Find where the given text appears and provide that cell's center as (X, Y) coordinate. 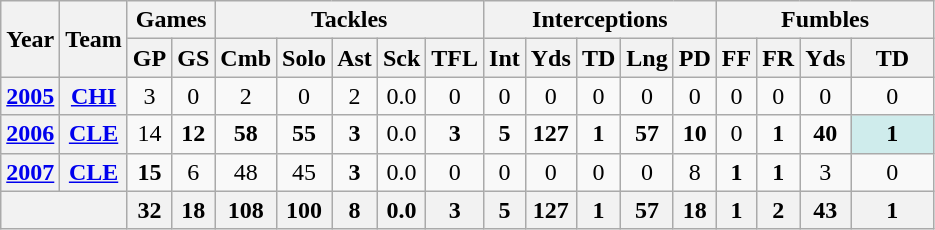
45 (304, 172)
Solo (304, 58)
Year (30, 39)
TFL (455, 58)
2005 (30, 96)
Cmb (246, 58)
2007 (30, 172)
PD (694, 58)
GS (194, 58)
12 (194, 134)
Lng (647, 58)
14 (149, 134)
55 (304, 134)
32 (149, 210)
48 (246, 172)
Int (505, 58)
Games (170, 20)
2006 (30, 134)
Tackles (350, 20)
Interceptions (600, 20)
43 (826, 210)
108 (246, 210)
FR (778, 58)
Sck (401, 58)
10 (694, 134)
100 (304, 210)
FF (736, 58)
CHI (94, 96)
15 (149, 172)
6 (194, 172)
Fumbles (825, 20)
GP (149, 58)
Team (94, 39)
40 (826, 134)
Ast (355, 58)
58 (246, 134)
